Return the (x, y) coordinate for the center point of the cell that contains the specified text.  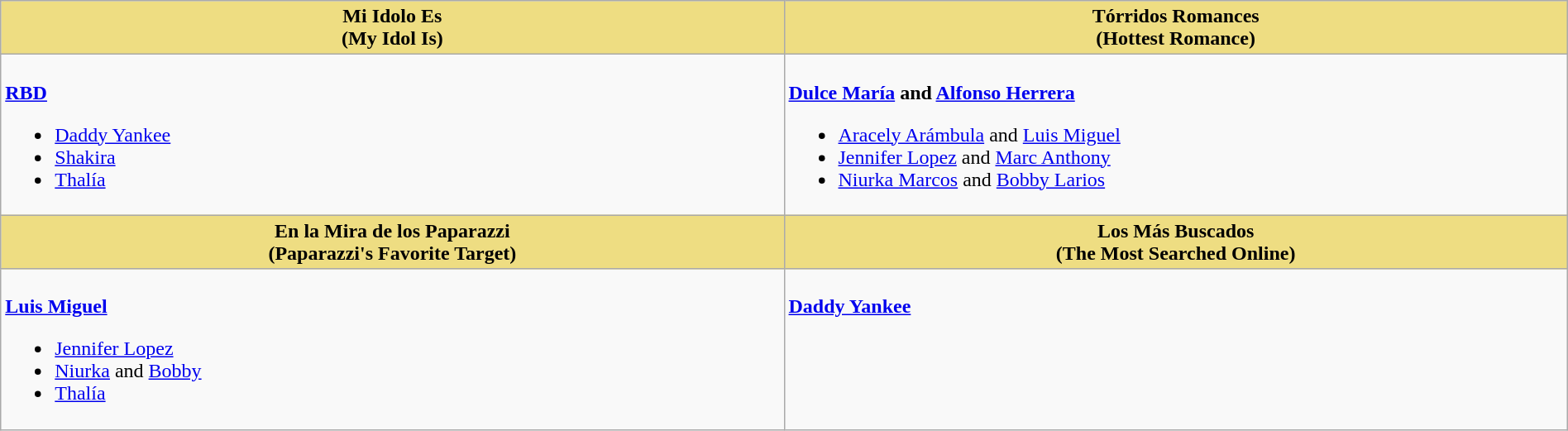
Luis MiguelJennifer LopezNiurka and BobbyThalía (392, 349)
Los Más Buscados (The Most Searched Online) (1176, 242)
Dulce María and Alfonso HerreraAracely Arámbula and Luis MiguelJennifer Lopez and Marc AnthonyNiurka Marcos and Bobby Larios (1176, 135)
En la Mira de los Paparazzi (Paparazzi's Favorite Target) (392, 242)
Daddy Yankee (1176, 349)
Mi Idolo Es (My Idol Is) (392, 28)
Tórridos Romances (Hottest Romance) (1176, 28)
RBDDaddy YankeeShakiraThalía (392, 135)
